Pinpoint the cell where the given text exists, returning its (x, y) midpoint coordinate. 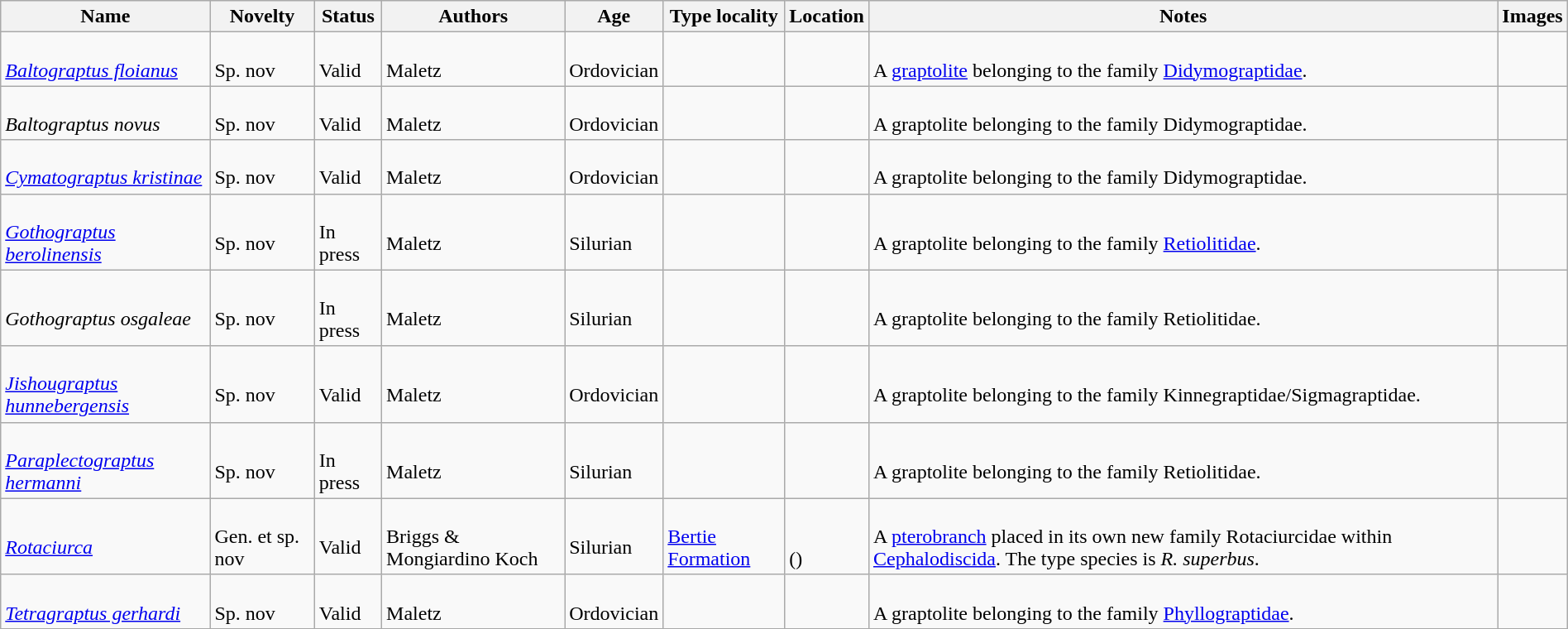
Briggs & Mongiardino Koch (473, 536)
Rotaciurca (106, 536)
Gen. et sp. nov (262, 536)
Gothograptus osgaleae (106, 308)
Paraplectograptus hermanni (106, 460)
Images (1532, 17)
A pterobranch placed in its own new family Rotaciurcidae within Cephalodiscida. The type species is R. superbus. (1183, 536)
Status (347, 17)
Tetragraptus gerhardi (106, 601)
Novelty (262, 17)
Jishougraptus hunnebergensis (106, 384)
Type locality (724, 17)
Name (106, 17)
A graptolite belonging to the family Kinnegraptidae/Sigmagraptidae. (1183, 384)
Baltograptus novus (106, 113)
A graptolite belonging to the family Phyllograptidae. (1183, 601)
Bertie Formation (724, 536)
Baltograptus floianus (106, 60)
Gothograptus berolinensis (106, 232)
() (827, 536)
Authors (473, 17)
Notes (1183, 17)
Age (614, 17)
Cymatograptus kristinae (106, 167)
Location (827, 17)
